For the text-containing cell, return its midpoint in [x, y] coordinate format. 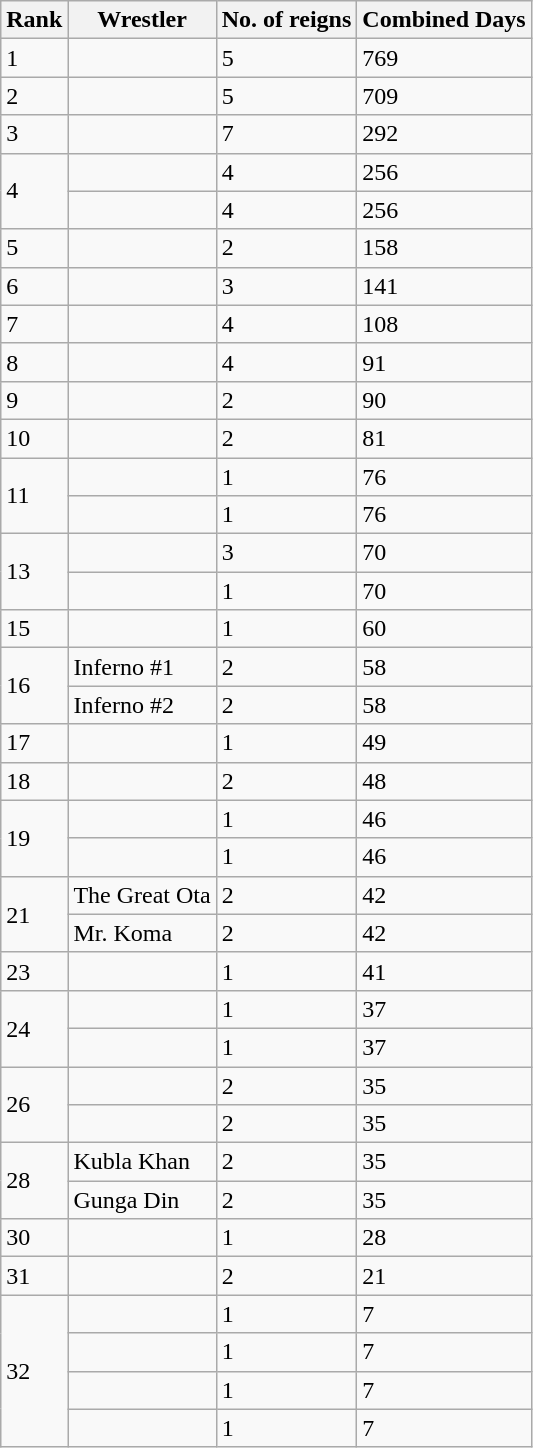
The Great Ota [142, 895]
32 [34, 1371]
26 [34, 1104]
41 [444, 971]
Inferno #1 [142, 667]
Wrestler [142, 20]
23 [34, 971]
158 [444, 248]
769 [444, 58]
19 [34, 838]
13 [34, 572]
Gunga Din [142, 1200]
60 [444, 629]
81 [444, 438]
49 [444, 743]
141 [444, 286]
Inferno #2 [142, 705]
709 [444, 96]
91 [444, 362]
Mr. Koma [142, 933]
11 [34, 496]
Combined Days [444, 20]
Rank [34, 20]
6 [34, 286]
90 [444, 400]
Kubla Khan [142, 1162]
48 [444, 781]
8 [34, 362]
9 [34, 400]
24 [34, 1028]
31 [34, 1276]
15 [34, 629]
10 [34, 438]
16 [34, 686]
108 [444, 324]
No. of reigns [286, 20]
292 [444, 134]
30 [34, 1238]
17 [34, 743]
18 [34, 781]
